Identify which cell holds the provided text, then report its (x, y) central coordinate. 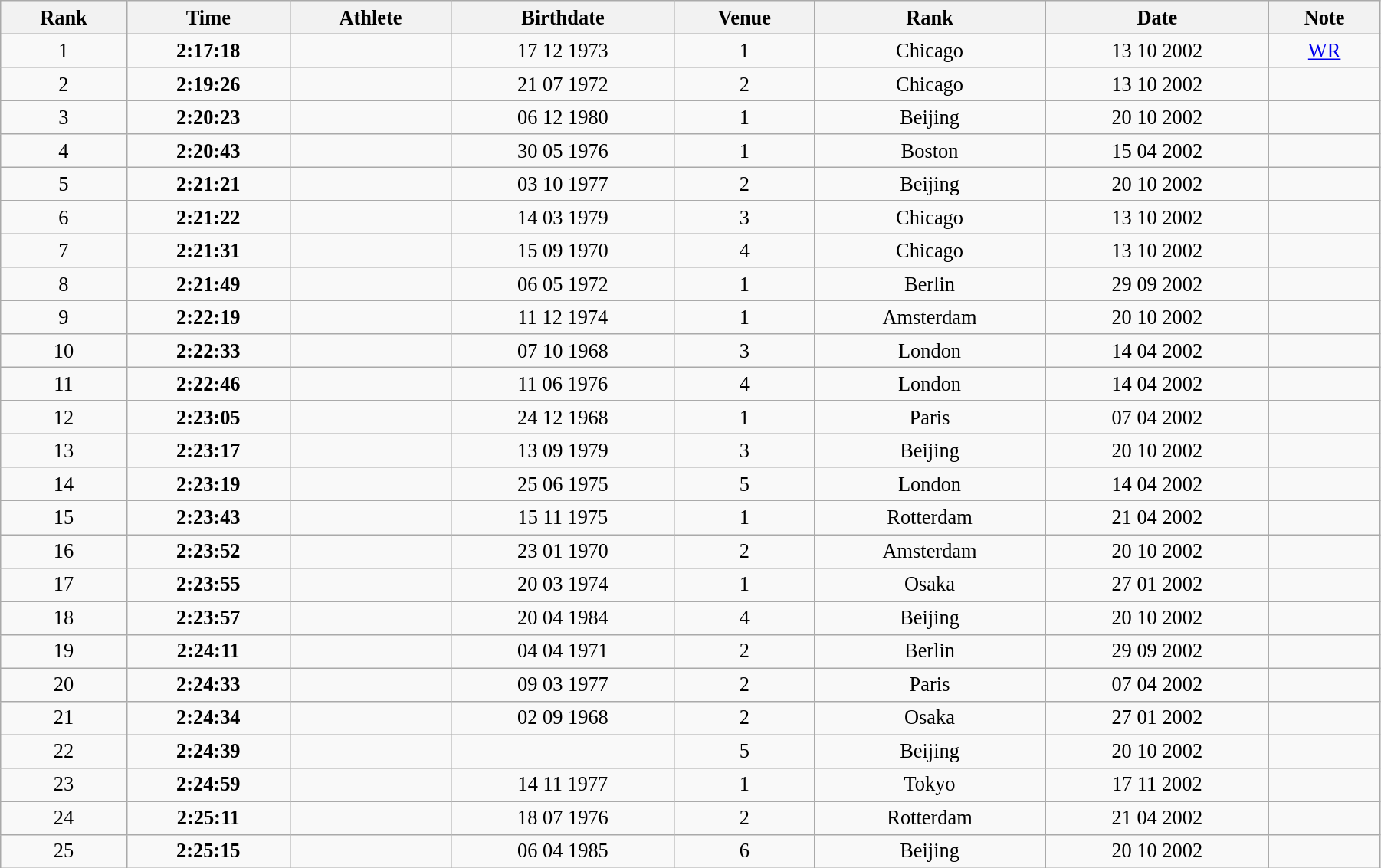
2:23:55 (208, 585)
2:23:52 (208, 551)
25 06 1975 (563, 484)
8 (64, 284)
2:20:43 (208, 151)
22 (64, 751)
2:22:46 (208, 384)
2:21:21 (208, 184)
11 (64, 384)
11 12 1974 (563, 317)
2:24:39 (208, 751)
Birthdate (563, 17)
23 (64, 784)
17 11 2002 (1157, 784)
20 (64, 684)
14 03 1979 (563, 218)
2:23:43 (208, 518)
03 10 1977 (563, 184)
18 07 1976 (563, 817)
15 (64, 518)
2:23:19 (208, 484)
14 (64, 484)
06 04 1985 (563, 851)
07 10 1968 (563, 351)
13 (64, 450)
2:24:33 (208, 684)
24 (64, 817)
23 01 1970 (563, 551)
2:20:23 (208, 117)
2:24:11 (208, 651)
Date (1157, 17)
20 03 1974 (563, 585)
10 (64, 351)
11 06 1976 (563, 384)
2:17:18 (208, 51)
20 04 1984 (563, 617)
12 (64, 418)
Time (208, 17)
Note (1324, 17)
21 07 1972 (563, 84)
9 (64, 317)
WR (1324, 51)
15 11 1975 (563, 518)
18 (64, 617)
Tokyo (930, 784)
2:24:59 (208, 784)
2:21:22 (208, 218)
09 03 1977 (563, 684)
24 12 1968 (563, 418)
06 12 1980 (563, 117)
Venue (744, 17)
2:25:11 (208, 817)
06 05 1972 (563, 284)
25 (64, 851)
2:21:49 (208, 284)
14 11 1977 (563, 784)
04 04 1971 (563, 651)
16 (64, 551)
19 (64, 651)
13 09 1979 (563, 450)
2:22:33 (208, 351)
Athlete (370, 17)
2:24:34 (208, 718)
30 05 1976 (563, 151)
2:19:26 (208, 84)
15 04 2002 (1157, 151)
2:23:17 (208, 450)
21 (64, 718)
2:23:57 (208, 617)
17 12 1973 (563, 51)
17 (64, 585)
7 (64, 251)
2:22:19 (208, 317)
15 09 1970 (563, 251)
2:25:15 (208, 851)
2:23:05 (208, 418)
2:21:31 (208, 251)
02 09 1968 (563, 718)
Boston (930, 151)
